Return [x, y] of the center of cell containing provided text 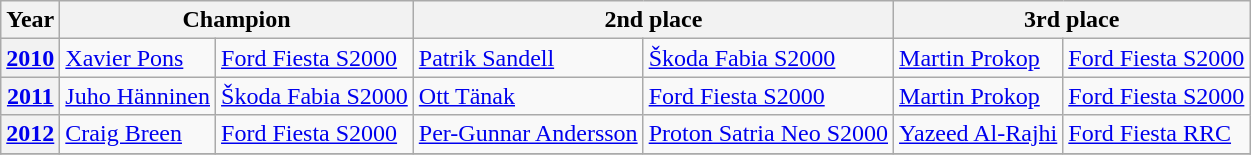
Yazeed Al-Rajhi [978, 134]
2nd place [653, 20]
2011 [30, 96]
Year [30, 20]
Xavier Pons [138, 58]
Champion [236, 20]
Juho Hänninen [138, 96]
Patrik Sandell [528, 58]
Per-Gunnar Andersson [528, 134]
Craig Breen [138, 134]
Ott Tänak [528, 96]
Ford Fiesta RRC [1156, 134]
2010 [30, 58]
2012 [30, 134]
Proton Satria Neo S2000 [768, 134]
3rd place [1072, 20]
